Provide the [x, y] coordinate of the cell's center where the given text is located.  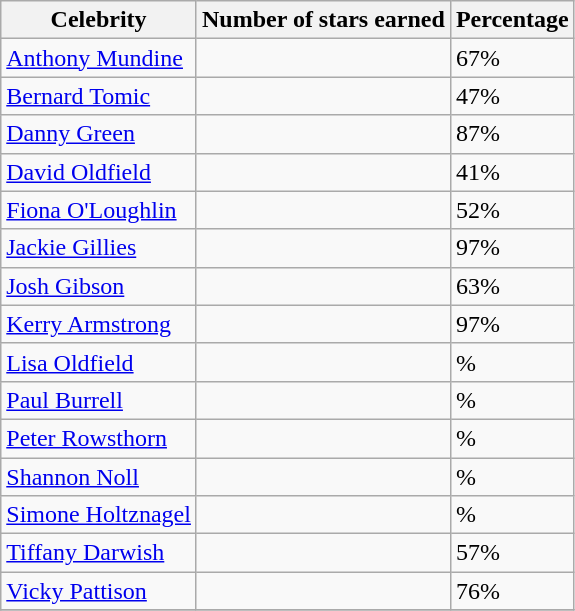
Fiona O'Loughlin [99, 210]
Percentage [512, 20]
57% [512, 553]
Tiffany Darwish [99, 553]
Lisa Oldfield [99, 362]
67% [512, 58]
Kerry Armstrong [99, 324]
63% [512, 286]
Bernard Tomic [99, 96]
76% [512, 591]
52% [512, 210]
87% [512, 134]
47% [512, 96]
41% [512, 172]
Number of stars earned [323, 20]
Shannon Noll [99, 477]
Josh Gibson [99, 286]
Vicky Pattison [99, 591]
Celebrity [99, 20]
Danny Green [99, 134]
Simone Holtznagel [99, 515]
David Oldfield [99, 172]
Peter Rowsthorn [99, 438]
Anthony Mundine [99, 58]
Jackie Gillies [99, 248]
Paul Burrell [99, 400]
